Find where the given text appears and provide that cell's center as (X, Y) coordinate. 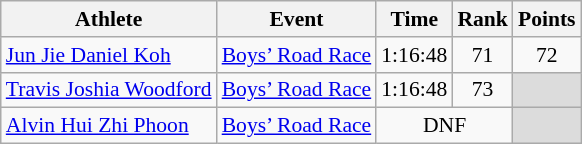
71 (482, 55)
Time (414, 19)
Athlete (109, 19)
72 (547, 55)
Jun Jie Daniel Koh (109, 55)
Alvin Hui Zhi Phoon (109, 126)
DNF (444, 126)
Travis Joshia Woodford (109, 90)
Points (547, 19)
73 (482, 90)
Event (297, 19)
Rank (482, 19)
